Capture the cell that displays the provided text and extract its (x, y) central coordinate. 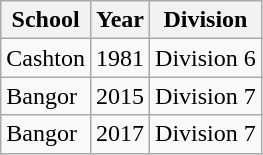
1981 (120, 58)
Cashton (46, 58)
Division 6 (206, 58)
School (46, 20)
Year (120, 20)
2015 (120, 96)
2017 (120, 134)
Division (206, 20)
